Return the [X, Y] coordinate for the center point of the cell that contains the specified text.  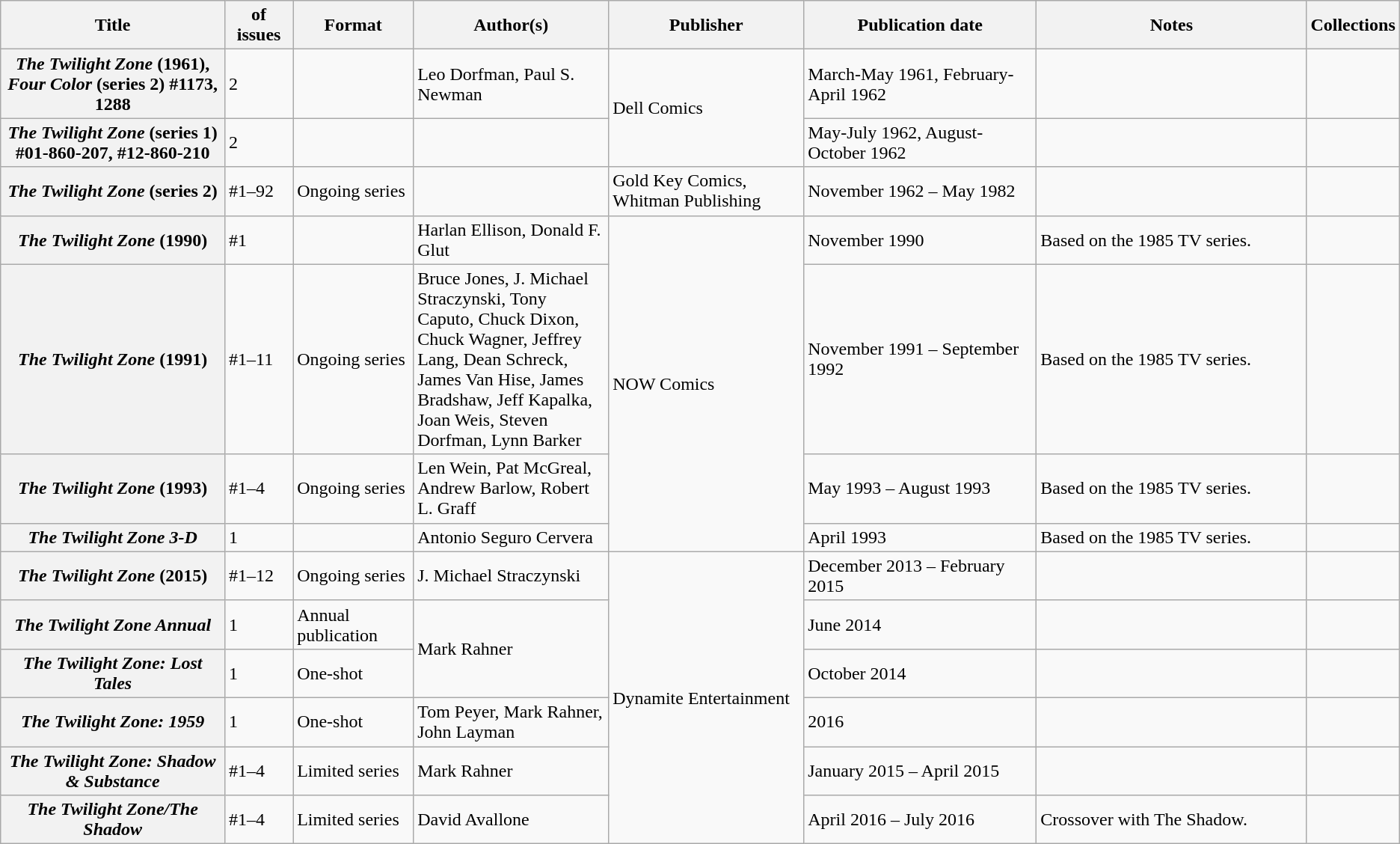
Annual publication [353, 624]
#1–12 [259, 576]
The Twilight Zone (1991) [113, 359]
NOW Comics [706, 383]
The Twilight Zone: Shadow & Substance [113, 771]
Gold Key Comics, Whitman Publishing [706, 192]
The Twilight Zone (1993) [113, 489]
2016 [920, 721]
April 2016 – July 2016 [920, 820]
Format [353, 25]
October 2014 [920, 673]
The Twilight Zone (series 2) [113, 192]
The Twilight Zone (series 1) #01-860-207, #12-860-210 [113, 142]
December 2013 – February 2015 [920, 576]
David Avallone [512, 820]
Harlan Ellison, Donald F. Glut [512, 239]
May-July 1962, August-October 1962 [920, 142]
Notes [1171, 25]
The Twilight Zone (1990) [113, 239]
The Twilight Zone 3-D [113, 537]
The Twilight Zone: Lost Tales [113, 673]
The Twilight Zone Annual [113, 624]
Publication date [920, 25]
Title [113, 25]
#1–92 [259, 192]
Publisher [706, 25]
J. Michael Straczynski [512, 576]
The Twilight Zone (2015) [113, 576]
#1 [259, 239]
November 1990 [920, 239]
Dynamite Entertainment [706, 697]
November 1991 – September 1992 [920, 359]
The Twilight Zone (1961), Four Color (series 2) #1173, 1288 [113, 84]
The Twilight Zone/The Shadow [113, 820]
Collections [1353, 25]
of issues [259, 25]
April 1993 [920, 537]
Leo Dorfman, Paul S. Newman [512, 84]
#1–11 [259, 359]
January 2015 – April 2015 [920, 771]
Antonio Seguro Cervera [512, 537]
Len Wein, Pat McGreal, Andrew Barlow, Robert L. Graff [512, 489]
The Twilight Zone: 1959 [113, 721]
Crossover with The Shadow. [1171, 820]
November 1962 – May 1982 [920, 192]
March-May 1961, February-April 1962 [920, 84]
May 1993 – August 1993 [920, 489]
Tom Peyer, Mark Rahner, John Layman [512, 721]
Dell Comics [706, 108]
Author(s) [512, 25]
June 2014 [920, 624]
